From the cell containing the given text, extract its center point as (x, y) coordinate. 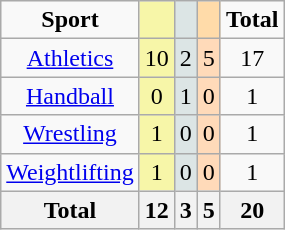
Athletics (70, 58)
20 (252, 210)
3 (186, 210)
12 (156, 210)
10 (156, 58)
Sport (70, 20)
Wrestling (70, 134)
2 (186, 58)
Weightlifting (70, 172)
Handball (70, 96)
17 (252, 58)
